For the text-containing cell, return its midpoint in (X, Y) coordinate format. 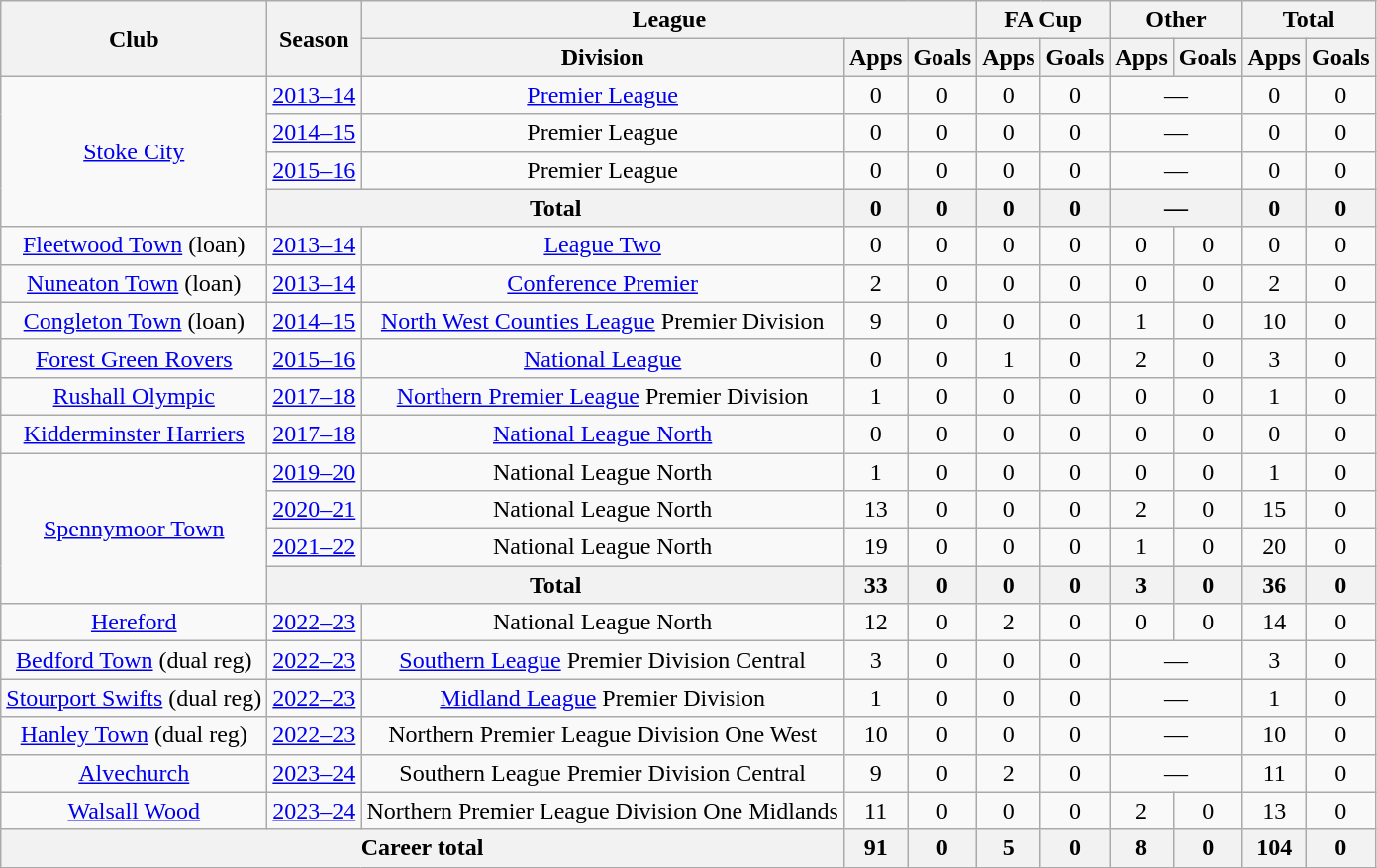
Kidderminster Harriers (135, 434)
15 (1274, 510)
Northern Premier League Division One Midlands (603, 811)
FA Cup (1043, 20)
Alvechurch (135, 773)
14 (1274, 623)
Other (1176, 20)
National League (603, 358)
North West Counties League Premier Division (603, 321)
Conference Premier (603, 283)
91 (875, 848)
Rushall Olympic (135, 396)
Stoke City (135, 151)
Midland League Premier Division (603, 698)
104 (1274, 848)
12 (875, 623)
Northern Premier League Division One West (603, 735)
Bedford Town (dual reg) (135, 660)
Northern Premier League Premier Division (603, 396)
Spennymoor Town (135, 529)
Hereford (135, 623)
20 (1274, 547)
2020–21 (315, 510)
Season (315, 39)
Division (603, 57)
League (669, 20)
League Two (603, 245)
19 (875, 547)
5 (1009, 848)
2019–20 (315, 472)
Stourport Swifts (dual reg) (135, 698)
Career total (423, 848)
Walsall Wood (135, 811)
Hanley Town (dual reg) (135, 735)
33 (875, 585)
36 (1274, 585)
Congleton Town (loan) (135, 321)
8 (1141, 848)
Forest Green Rovers (135, 358)
Club (135, 39)
Nuneaton Town (loan) (135, 283)
2021–22 (315, 547)
Fleetwood Town (loan) (135, 245)
